Search for the cell housing the specified text and yield its (X, Y) center coordinate. 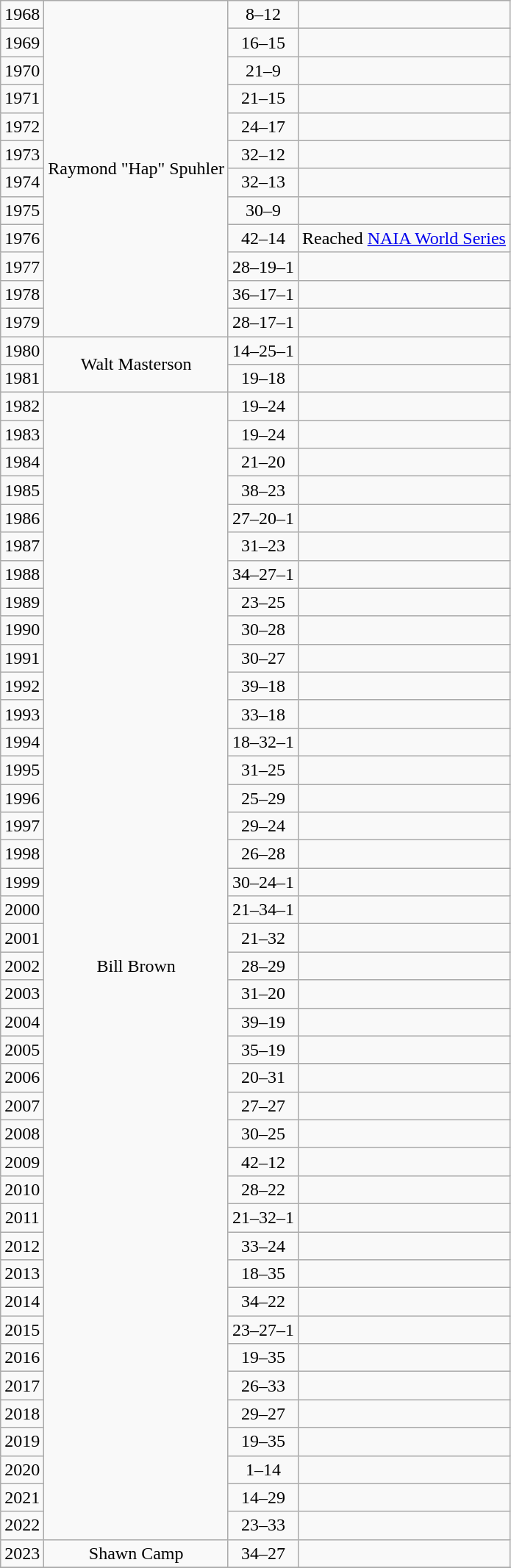
Reached NAIA World Series (404, 238)
2023 (22, 1553)
31–25 (263, 770)
30–28 (263, 630)
39–18 (263, 686)
1970 (22, 71)
30–9 (263, 210)
26–33 (263, 1386)
1980 (22, 351)
26–28 (263, 854)
1982 (22, 407)
31–20 (263, 994)
23–33 (263, 1525)
2012 (22, 1246)
14–29 (263, 1497)
2000 (22, 910)
1987 (22, 546)
30–25 (263, 1134)
2017 (22, 1386)
1995 (22, 770)
1976 (22, 238)
1978 (22, 294)
2011 (22, 1217)
2010 (22, 1189)
1972 (22, 126)
1991 (22, 658)
32–13 (263, 182)
1989 (22, 602)
Raymond "Hap" Spuhler (137, 169)
1–14 (263, 1469)
21–34–1 (263, 910)
25–29 (263, 798)
2002 (22, 966)
16–15 (263, 43)
36–17–1 (263, 294)
24–17 (263, 126)
30–27 (263, 658)
35–19 (263, 1050)
2016 (22, 1358)
2005 (22, 1050)
2008 (22, 1134)
1986 (22, 518)
28–19–1 (263, 266)
1974 (22, 182)
2003 (22, 994)
39–19 (263, 1022)
Walt Masterson (137, 365)
1975 (22, 210)
27–20–1 (263, 518)
23–25 (263, 602)
28–29 (263, 966)
2013 (22, 1274)
21–15 (263, 99)
31–23 (263, 546)
28–22 (263, 1189)
Shawn Camp (137, 1553)
18–35 (263, 1274)
23–27–1 (263, 1330)
42–12 (263, 1161)
34–22 (263, 1302)
1997 (22, 826)
1981 (22, 379)
1994 (22, 742)
2001 (22, 938)
1996 (22, 798)
34–27 (263, 1553)
14–25–1 (263, 351)
2004 (22, 1022)
20–31 (263, 1078)
27–27 (263, 1106)
8–12 (263, 15)
2009 (22, 1161)
33–18 (263, 714)
21–32–1 (263, 1217)
1985 (22, 490)
21–20 (263, 462)
18–32–1 (263, 742)
21–9 (263, 71)
34–27–1 (263, 574)
2020 (22, 1469)
2019 (22, 1442)
1999 (22, 882)
1990 (22, 630)
28–17–1 (263, 322)
38–23 (263, 490)
1988 (22, 574)
1977 (22, 266)
42–14 (263, 238)
29–24 (263, 826)
21–32 (263, 938)
1969 (22, 43)
1992 (22, 686)
2021 (22, 1497)
2014 (22, 1302)
1968 (22, 15)
Bill Brown (137, 966)
2015 (22, 1330)
32–12 (263, 154)
29–27 (263, 1414)
30–24–1 (263, 882)
33–24 (263, 1246)
19–18 (263, 379)
1973 (22, 154)
1971 (22, 99)
2018 (22, 1414)
1993 (22, 714)
1998 (22, 854)
1983 (22, 434)
2006 (22, 1078)
1979 (22, 322)
2007 (22, 1106)
1984 (22, 462)
2022 (22, 1525)
